For the text-containing cell, return its midpoint in [x, y] coordinate format. 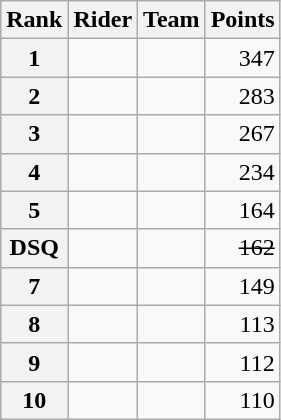
10 [34, 400]
Rider [103, 20]
162 [242, 248]
3 [34, 134]
234 [242, 172]
2 [34, 96]
267 [242, 134]
347 [242, 58]
7 [34, 286]
112 [242, 362]
DSQ [34, 248]
4 [34, 172]
Points [242, 20]
110 [242, 400]
113 [242, 324]
283 [242, 96]
1 [34, 58]
Rank [34, 20]
164 [242, 210]
149 [242, 286]
9 [34, 362]
5 [34, 210]
Team [172, 20]
8 [34, 324]
